From the cell containing the given text, extract its center point as [x, y] coordinate. 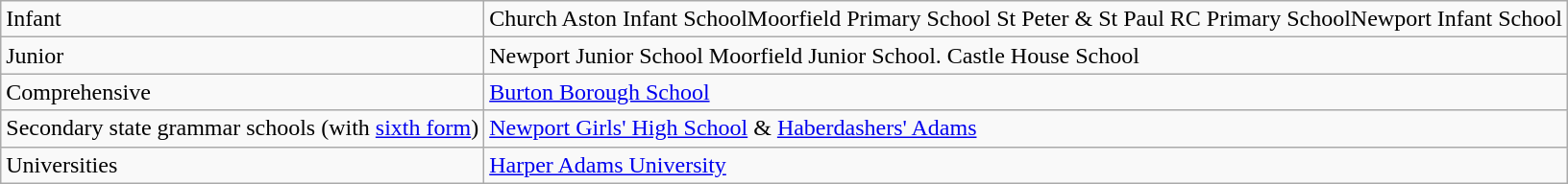
Church Aston Infant SchoolMoorfield Primary School St Peter & St Paul RC Primary SchoolNewport Infant School [1026, 19]
Junior [242, 56]
Infant [242, 19]
Harper Adams University [1026, 165]
Burton Borough School [1026, 92]
Secondary state grammar schools (with sixth form) [242, 128]
Newport Junior School Moorfield Junior School. Castle House School [1026, 56]
Universities [242, 165]
Comprehensive [242, 92]
Newport Girls' High School & Haberdashers' Adams [1026, 128]
